Provide the [X, Y] coordinate of the cell's center where the given text is located.  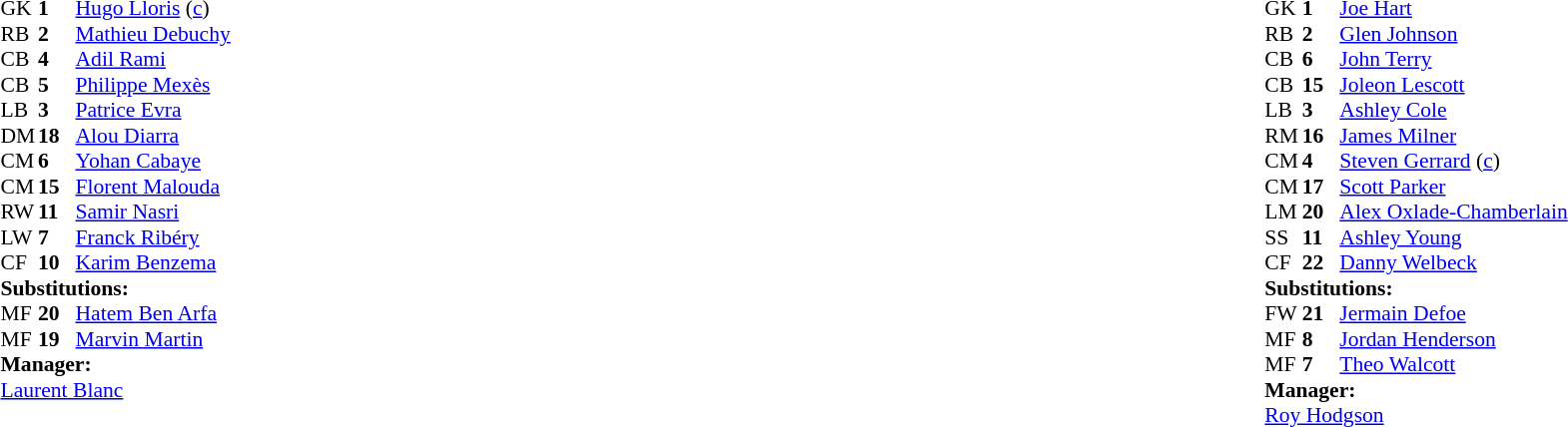
Adil Rami [154, 59]
Scott Parker [1453, 187]
John Terry [1453, 59]
16 [1321, 136]
8 [1321, 339]
DM [19, 136]
Hatem Ben Arfa [154, 314]
Ashley Young [1453, 237]
22 [1321, 262]
Patrice Evra [154, 111]
Philippe Mexès [154, 85]
FW [1283, 314]
18 [57, 136]
Franck Ribéry [154, 237]
Theo Walcott [1453, 364]
10 [57, 262]
Glen Johnson [1453, 34]
Danny Welbeck [1453, 262]
Alex Oxlade-Chamberlain [1453, 213]
LM [1283, 213]
Karim Benzema [154, 262]
SS [1283, 237]
Jermain Defoe [1453, 314]
Jordan Henderson [1453, 339]
Marvin Martin [154, 339]
5 [57, 85]
Ashley Cole [1453, 111]
Mathieu Debuchy [154, 34]
RM [1283, 136]
LW [19, 237]
19 [57, 339]
Laurent Blanc [115, 390]
James Milner [1453, 136]
Yohan Cabaye [154, 161]
Joleon Lescott [1453, 85]
Florent Malouda [154, 187]
Steven Gerrard (c) [1453, 161]
17 [1321, 187]
21 [1321, 314]
Samir Nasri [154, 213]
Alou Diarra [154, 136]
RW [19, 213]
